Detect which cell encompasses the target text, then output its [X, Y] center coordinate. 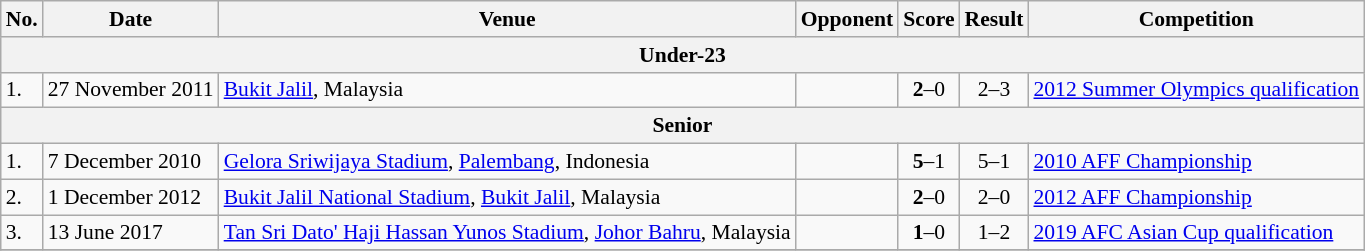
Opponent [848, 19]
Gelora Sriwijaya Stadium, Palembang, Indonesia [508, 162]
1–0 [928, 233]
Competition [1196, 19]
1–2 [994, 233]
Bukit Jalil, Malaysia [508, 90]
3. [22, 233]
Senior [682, 126]
2012 AFF Championship [1196, 197]
Result [994, 19]
2019 AFC Asian Cup qualification [1196, 233]
7 December 2010 [131, 162]
Under-23 [682, 55]
2012 Summer Olympics qualification [1196, 90]
27 November 2011 [131, 90]
2–3 [994, 90]
Score [928, 19]
2010 AFF Championship [1196, 162]
Bukit Jalil National Stadium, Bukit Jalil, Malaysia [508, 197]
13 June 2017 [131, 233]
Venue [508, 19]
Tan Sri Dato' Haji Hassan Yunos Stadium, Johor Bahru, Malaysia [508, 233]
Date [131, 19]
1 December 2012 [131, 197]
2. [22, 197]
No. [22, 19]
